From the cell containing the given text, extract its center point as [X, Y] coordinate. 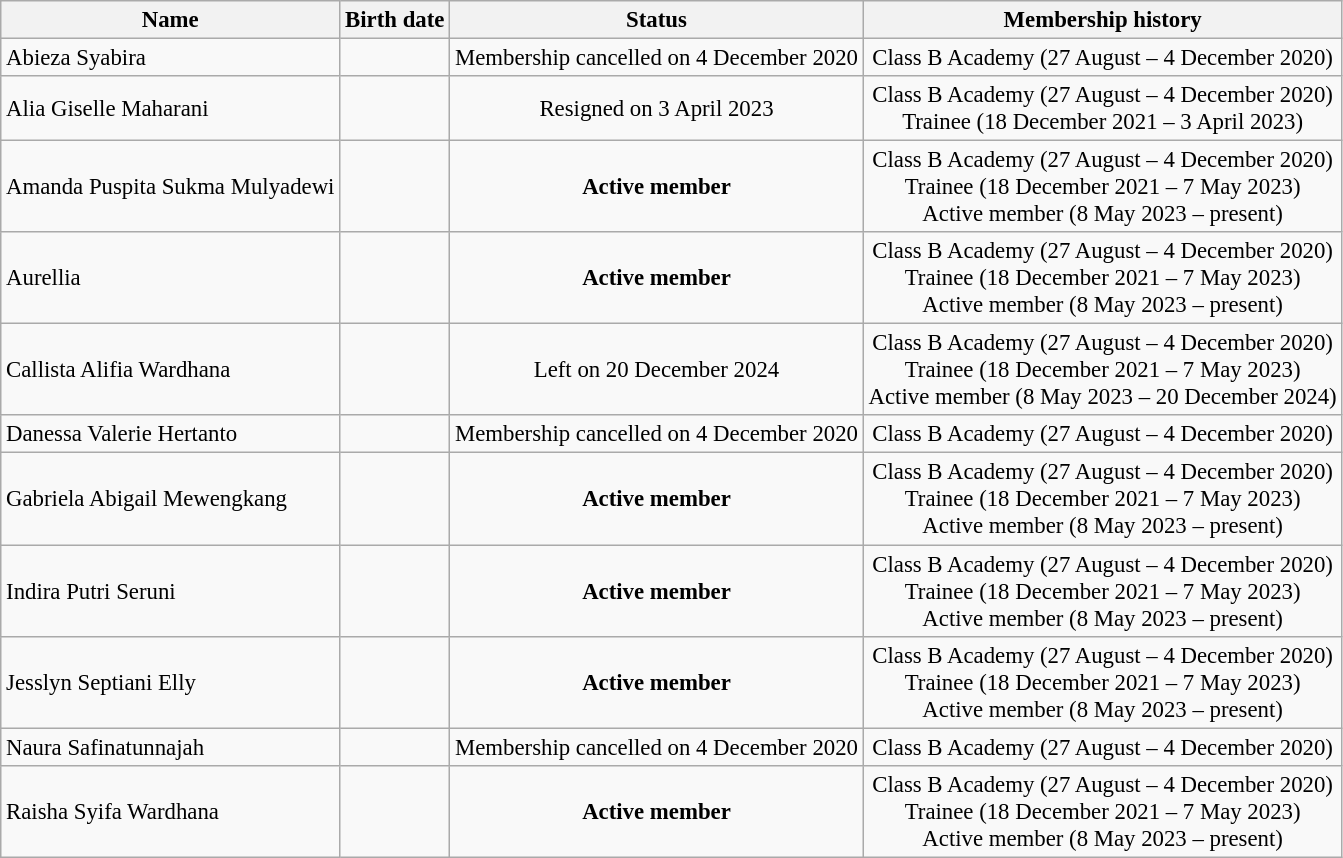
Callista Alifia Wardhana [170, 370]
Class B Academy (27 August – 4 December 2020)Trainee (18 December 2021 – 7 May 2023)Active member (8 May 2023 – 20 December 2024) [1102, 370]
Raisha Syifa Wardhana [170, 811]
Left on 20 December 2024 [657, 370]
Alia Giselle Maharani [170, 108]
Class B Academy (27 August – 4 December 2020)Trainee (18 December 2021 – 3 April 2023) [1102, 108]
Membership history [1102, 20]
Amanda Puspita Sukma Mulyadewi [170, 187]
Naura Safinatunnajah [170, 747]
Name [170, 20]
Aurellia [170, 278]
Resigned on 3 April 2023 [657, 108]
Birth date [395, 20]
Indira Putri Seruni [170, 591]
Danessa Valerie Hertanto [170, 435]
Jesslyn Septiani Elly [170, 682]
Abieza Syabira [170, 58]
Status [657, 20]
Gabriela Abigail Mewengkang [170, 499]
